Search for the cell housing the specified text and yield its (X, Y) center coordinate. 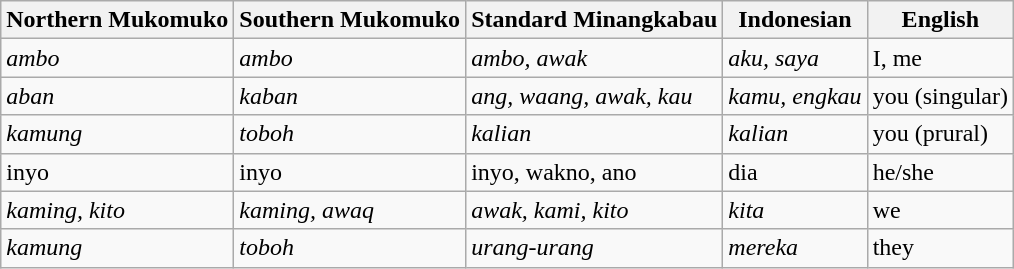
kaming, kito (118, 210)
you (singular) (940, 96)
kaban (350, 96)
Northern Mukomuko (118, 20)
English (940, 20)
kita (795, 210)
awak, kami, kito (594, 210)
you (prural) (940, 134)
Southern Mukomuko (350, 20)
ang, waang, awak, kau (594, 96)
I, me (940, 58)
aku, saya (795, 58)
mereka (795, 248)
ambo, awak (594, 58)
he/she (940, 172)
Standard Minangkabau (594, 20)
aban (118, 96)
kamu, engkau (795, 96)
we (940, 210)
Indonesian (795, 20)
dia (795, 172)
they (940, 248)
urang-urang (594, 248)
kaming, awaq (350, 210)
inyo, wakno, ano (594, 172)
